Scan for the cell matching the given text and deliver its [X, Y] coordinate at center. 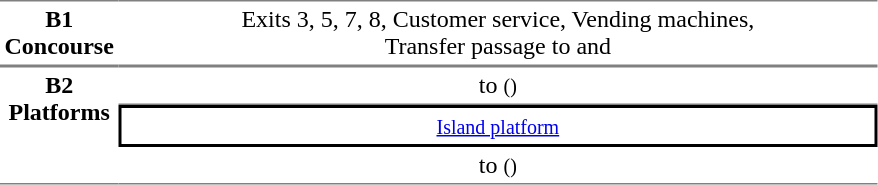
Island platform [498, 126]
B1Concourse [59, 33]
Exits 3, 5, 7, 8, Customer service, Vending machines,Transfer passage to and [498, 33]
B2Platforms [59, 125]
